Pinpoint the cell where the given text exists, returning its [x, y] midpoint coordinate. 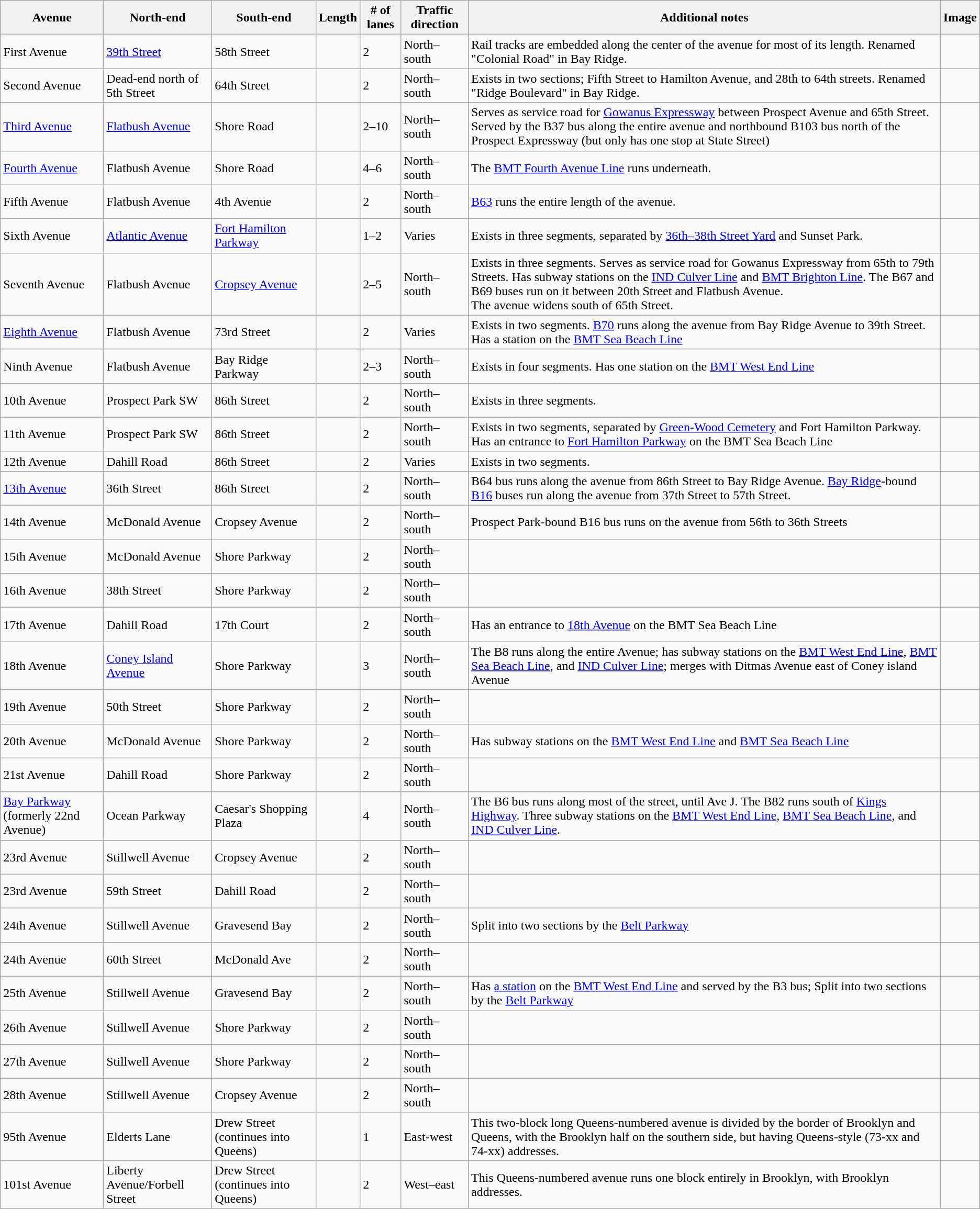
Atlantic Avenue [158, 236]
4th Avenue [264, 202]
Bay Ridge Parkway [264, 366]
Exists in four segments. Has one station on the BMT West End Line [705, 366]
15th Avenue [52, 557]
# of lanes [381, 18]
4 [381, 816]
14th Avenue [52, 522]
This Queens-numbered avenue runs one block entirely in Brooklyn, with Brooklyn addresses. [705, 1185]
Fifth Avenue [52, 202]
Rail tracks are embedded along the center of the avenue for most of its length. Renamed "Colonial Road" in Bay Ridge. [705, 51]
38th Street [158, 590]
Seventh Avenue [52, 284]
4–6 [381, 167]
Sixth Avenue [52, 236]
Coney Island Avenue [158, 666]
12th Avenue [52, 461]
Length [338, 18]
64th Street [264, 86]
Dead-end north of 5th Street [158, 86]
Second Avenue [52, 86]
21st Avenue [52, 775]
20th Avenue [52, 741]
19th Avenue [52, 707]
Ninth Avenue [52, 366]
Bay Parkway (formerly 22nd Avenue) [52, 816]
95th Avenue [52, 1137]
First Avenue [52, 51]
Exists in two segments. B70 runs along the avenue from Bay Ridge Avenue to 39th Street. Has a station on the BMT Sea Beach Line [705, 332]
Third Avenue [52, 127]
73rd Street [264, 332]
South-end [264, 18]
Avenue [52, 18]
18th Avenue [52, 666]
50th Street [158, 707]
Exists in two sections; Fifth Street to Hamilton Avenue, and 28th to 64th streets. Renamed "Ridge Boulevard" in Bay Ridge. [705, 86]
Ocean Parkway [158, 816]
B63 runs the entire length of the avenue. [705, 202]
39th Street [158, 51]
Has a station on the BMT West End Line and served by the B3 bus; Split into two sections by the Belt Parkway [705, 993]
60th Street [158, 959]
West–east [435, 1185]
B64 bus runs along the avenue from 86th Street to Bay Ridge Avenue. Bay Ridge-bound B16 buses run along the avenue from 37th Street to 57th Street. [705, 489]
Liberty Avenue/Forbell Street [158, 1185]
17th Avenue [52, 625]
Has subway stations on the BMT West End Line and BMT Sea Beach Line [705, 741]
17th Court [264, 625]
27th Avenue [52, 1061]
58th Street [264, 51]
East-west [435, 1137]
Eighth Avenue [52, 332]
2–10 [381, 127]
Split into two sections by the Belt Parkway [705, 925]
Exists in three segments. [705, 400]
Elderts Lane [158, 1137]
1–2 [381, 236]
3 [381, 666]
The BMT Fourth Avenue Line runs underneath. [705, 167]
McDonald Ave [264, 959]
13th Avenue [52, 489]
1 [381, 1137]
Image [960, 18]
2–5 [381, 284]
Additional notes [705, 18]
Caesar's Shopping Plaza [264, 816]
Exists in three segments, separated by 36th–38th Street Yard and Sunset Park. [705, 236]
36th Street [158, 489]
101st Avenue [52, 1185]
16th Avenue [52, 590]
Traffic direction [435, 18]
Fort Hamilton Parkway [264, 236]
Fourth Avenue [52, 167]
North-end [158, 18]
Exists in two segments. [705, 461]
10th Avenue [52, 400]
11th Avenue [52, 434]
25th Avenue [52, 993]
Has an entrance to 18th Avenue on the BMT Sea Beach Line [705, 625]
28th Avenue [52, 1096]
Prospect Park-bound B16 bus runs on the avenue from 56th to 36th Streets [705, 522]
2–3 [381, 366]
59th Street [158, 891]
26th Avenue [52, 1027]
